Scan for the cell matching the given text and deliver its (x, y) coordinate at center. 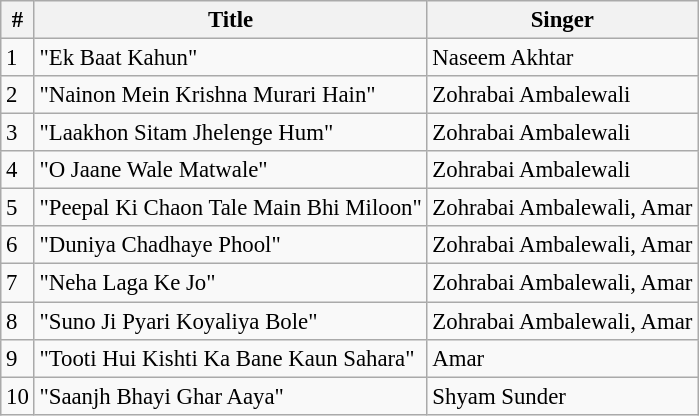
"Suno Ji Pyari Koyaliya Bole" (230, 321)
Amar (562, 358)
"Peepal Ki Chaon Tale Main Bhi Miloon" (230, 208)
1 (18, 58)
Title (230, 20)
8 (18, 321)
6 (18, 245)
# (18, 20)
"O Jaane Wale Matwale" (230, 170)
7 (18, 283)
10 (18, 396)
Shyam Sunder (562, 396)
Naseem Akhtar (562, 58)
"Nainon Mein Krishna Murari Hain" (230, 95)
9 (18, 358)
"Ek Baat Kahun" (230, 58)
"Duniya Chadhaye Phool" (230, 245)
2 (18, 95)
3 (18, 133)
4 (18, 170)
5 (18, 208)
"Tooti Hui Kishti Ka Bane Kaun Sahara" (230, 358)
Singer (562, 20)
"Saanjh Bhayi Ghar Aaya" (230, 396)
"Laakhon Sitam Jhelenge Hum" (230, 133)
"Neha Laga Ke Jo" (230, 283)
